Capture the cell that displays the provided text and extract its [X, Y] central coordinate. 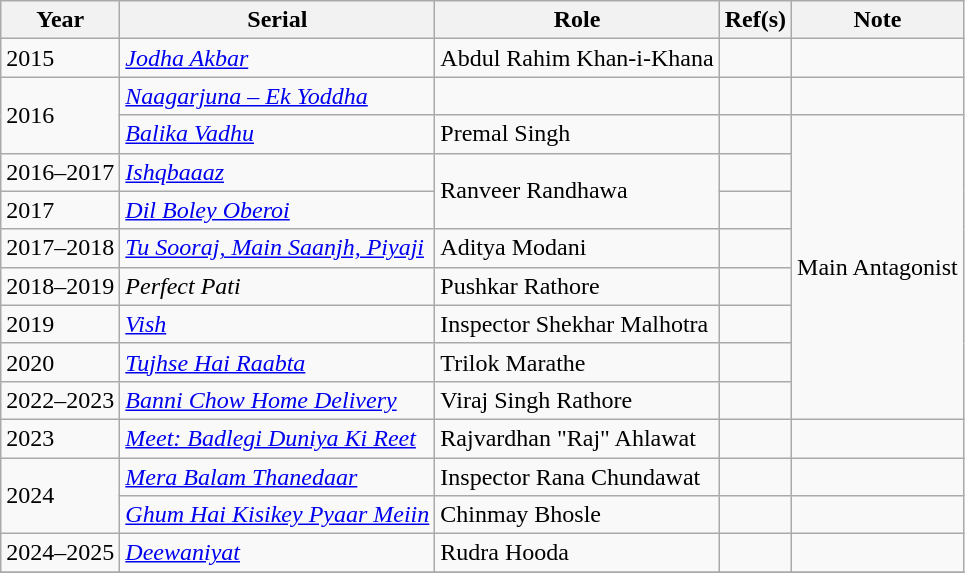
Naagarjuna – Ek Yoddha [278, 96]
Rudra Hooda [577, 553]
2022–2023 [60, 400]
Banni Chow Home Delivery [278, 400]
Viraj Singh Rathore [577, 400]
2017 [60, 210]
2024 [60, 496]
Main Antagonist [878, 267]
Year [60, 20]
Ranveer Randhawa [577, 191]
2018–2019 [60, 286]
Perfect Pati [278, 286]
Meet: Badlegi Duniya Ki Reet [278, 438]
Inspector Rana Chundawat [577, 477]
Tu Sooraj, Main Saanjh, Piyaji [278, 248]
Deewaniyat [278, 553]
Inspector Shekhar Malhotra [577, 324]
Ghum Hai Kisikey Pyaar Meiin [278, 515]
Trilok Marathe [577, 362]
Role [577, 20]
Tujhse Hai Raabta [278, 362]
Balika Vadhu [278, 134]
2016 [60, 115]
Ishqbaaaz [278, 172]
2017–2018 [60, 248]
Mera Balam Thanedaar [278, 477]
2024–2025 [60, 553]
Note [878, 20]
2016–2017 [60, 172]
Ref(s) [755, 20]
Chinmay Bhosle [577, 515]
Aditya Modani [577, 248]
Jodha Akbar [278, 58]
Premal Singh [577, 134]
2020 [60, 362]
2015 [60, 58]
Serial [278, 20]
Dil Boley Oberoi [278, 210]
2023 [60, 438]
Abdul Rahim Khan-i-Khana [577, 58]
Vish [278, 324]
Pushkar Rathore [577, 286]
Rajvardhan "Raj" Ahlawat [577, 438]
2019 [60, 324]
